Scan for the cell matching the given text and deliver its [X, Y] coordinate at center. 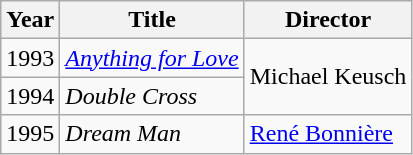
Title [152, 20]
Double Cross [152, 96]
Michael Keusch [328, 77]
Anything for Love [152, 58]
1995 [30, 134]
Dream Man [152, 134]
Year [30, 20]
René Bonnière [328, 134]
1994 [30, 96]
Director [328, 20]
1993 [30, 58]
